Determine the [x, y] coordinate at the center of the cell enclosing the given text.  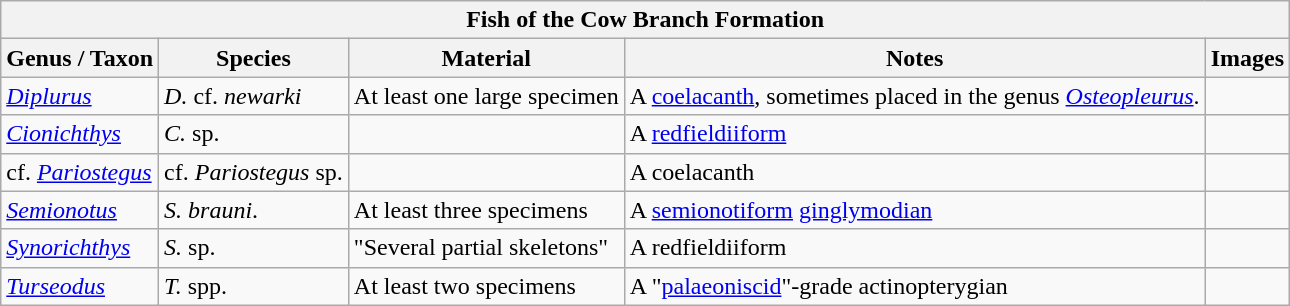
At least three specimens [486, 210]
S. brauni. [254, 210]
"Several partial skeletons" [486, 248]
At least one large specimen [486, 96]
Semionotus [80, 210]
A coelacanth [914, 172]
cf. Pariostegus [80, 172]
Diplurus [80, 96]
Fish of the Cow Branch Formation [646, 20]
Synorichthys [80, 248]
T. spp. [254, 286]
Images [1247, 58]
Species [254, 58]
C. sp. [254, 134]
cf. Pariostegus sp. [254, 172]
Cionichthys [80, 134]
Notes [914, 58]
Material [486, 58]
D. cf. newarki [254, 96]
A coelacanth, sometimes placed in the genus Osteopleurus. [914, 96]
At least two specimens [486, 286]
A semionotiform ginglymodian [914, 210]
A "palaeoniscid"-grade actinopterygian [914, 286]
Genus / Taxon [80, 58]
Turseodus [80, 286]
S. sp. [254, 248]
